Determine the [x, y] coordinate at the center of the cell enclosing the given text.  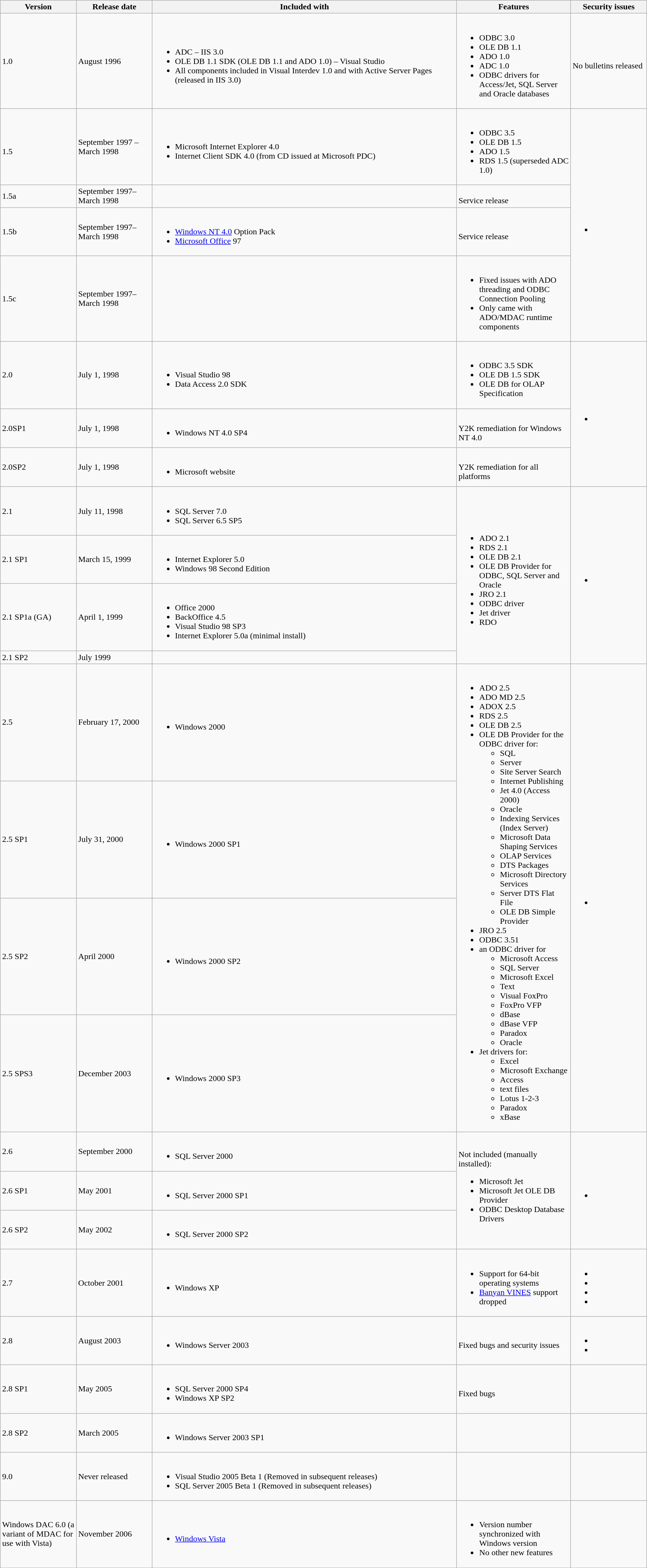
2.6 SP1 [38, 1191]
2.6 SP2 [38, 1230]
2.6 [38, 1152]
2.8 [38, 1341]
ODBC 3.5 SDKOLE DB 1.5 SDKOLE DB for OLAP Specification [514, 375]
July 31, 2000 [114, 839]
2.1 SP2 [38, 657]
July 11, 1998 [114, 511]
2.5 SPS3 [38, 1073]
July 1999 [114, 657]
1.0 [38, 61]
May 2002 [114, 1230]
2.5 SP1 [38, 839]
2.0SP1 [38, 428]
2.0 [38, 375]
Features [514, 7]
2.0SP2 [38, 467]
Version [38, 7]
2.1 SP1 [38, 559]
Windows NT 4.0 Option PackMicrosoft Office 97 [304, 232]
Windows NT 4.0 SP4 [304, 428]
Visual Studio 2005 Beta 1 (Removed in subsequent releases)SQL Server 2005 Beta 1 (Removed in subsequent releases) [304, 1476]
2.8 SP1 [38, 1389]
Windows Vista [304, 1534]
Windows 2000 SP1 [304, 839]
September 2000 [114, 1152]
Fixed bugs [514, 1389]
September 1997 – March 1998 [114, 147]
April 1, 1999 [114, 617]
SQL Server 2000 SP4Windows XP SP2 [304, 1389]
1.5a [38, 196]
Windows Server 2003 [304, 1341]
December 2003 [114, 1073]
Y2K remediation for Windows NT 4.0 [514, 428]
Version number synchronized with Windows versionNo other new features [514, 1534]
9.0 [38, 1476]
SQL Server 2000 SP2 [304, 1230]
Windows DAC 6.0 (a variant of MDAC for use with Vista) [38, 1534]
SQL Server 2000 SP1 [304, 1191]
November 2006 [114, 1534]
No bulletins released [609, 61]
Support for 64-bit operating systemsBanyan VINES support dropped [514, 1283]
Microsoft website [304, 467]
2.1 SP1a (GA) [38, 617]
August 2003 [114, 1341]
1.5 [38, 147]
1.5c [38, 299]
Internet Explorer 5.0Windows 98 Second Edition [304, 559]
Fixed issues with ADO threading and ODBC Connection PoolingOnly came with ADO/MDAC runtime components [514, 299]
SQL Server 7.0SQL Server 6.5 SP5 [304, 511]
2.5 SP2 [38, 957]
Release date [114, 7]
October 2001 [114, 1283]
March 15, 1999 [114, 559]
1.5b [38, 232]
2.7 [38, 1283]
ADO 2.1RDS 2.1OLE DB 2.1OLE DB Provider for ODBC, SQL Server and OracleJRO 2.1ODBC driverJet driverRDO [514, 575]
2.5 [38, 722]
Included with [304, 7]
Never released [114, 1476]
Windows 2000 SP2 [304, 957]
Office 2000BackOffice 4.5Visual Studio 98 SP3Internet Explorer 5.0a (minimal install) [304, 617]
August 1996 [114, 61]
Windows XP [304, 1283]
February 17, 2000 [114, 722]
May 2005 [114, 1389]
Windows Server 2003 SP1 [304, 1433]
Windows 2000 [304, 722]
Windows 2000 SP3 [304, 1073]
Visual Studio 98Data Access 2.0 SDK [304, 375]
Y2K remediation for all platforms [514, 467]
Microsoft Internet Explorer 4.0Internet Client SDK 4.0 (from CD issued at Microsoft PDC) [304, 147]
April 2000 [114, 957]
May 2001 [114, 1191]
ODBC 3.0OLE DB 1.1ADO 1.0ADC 1.0ODBC drivers for Access/Jet, SQL Server and Oracle databases [514, 61]
Security issues [609, 7]
Not included (manually installed):Microsoft JetMicrosoft Jet OLE DB ProviderODBC Desktop Database Drivers [514, 1191]
ODBC 3.5OLE DB 1.5ADO 1.5RDS 1.5 (superseded ADC 1.0) [514, 147]
2.8 SP2 [38, 1433]
SQL Server 2000 [304, 1152]
Fixed bugs and security issues [514, 1341]
2.1 [38, 511]
March 2005 [114, 1433]
